Determine the [x, y] coordinate at the center of the cell enclosing the given text.  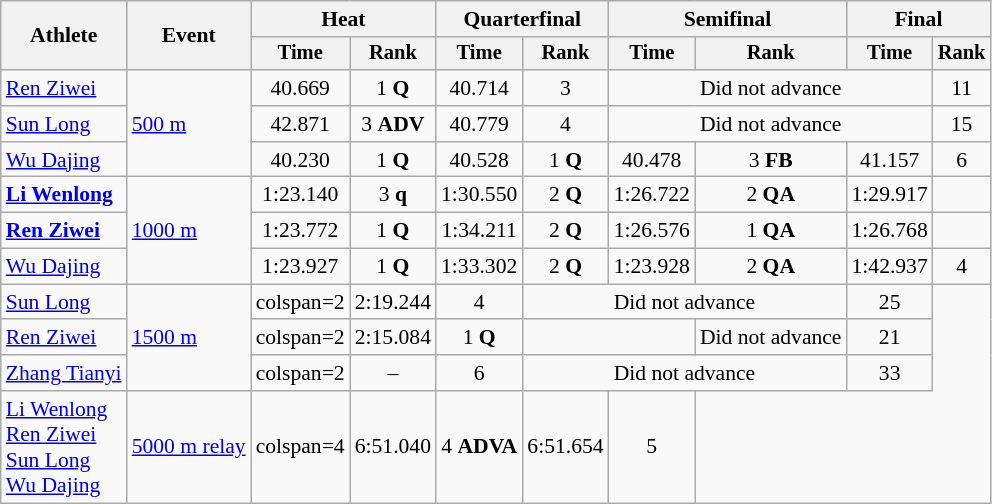
500 m [189, 124]
33 [889, 373]
1:23.928 [652, 267]
5000 m relay [189, 447]
42.871 [300, 124]
5 [652, 447]
25 [889, 302]
1:26.576 [652, 231]
1:23.772 [300, 231]
3 [565, 88]
2:15.084 [393, 338]
1:23.927 [300, 267]
40.714 [479, 88]
colspan=4 [300, 447]
1:26.768 [889, 231]
40.478 [652, 160]
1000 m [189, 230]
1:26.722 [652, 195]
2:19.244 [393, 302]
40.669 [300, 88]
15 [962, 124]
1 QA [771, 231]
11 [962, 88]
Heat [344, 19]
41.157 [889, 160]
40.230 [300, 160]
4 ADVA [479, 447]
1:42.937 [889, 267]
Semifinal [728, 19]
3 q [393, 195]
3 ADV [393, 124]
Quarterfinal [522, 19]
40.779 [479, 124]
3 FB [771, 160]
Final [918, 19]
1:23.140 [300, 195]
Li Wenlong [64, 195]
1:30.550 [479, 195]
Athlete [64, 36]
1:29.917 [889, 195]
6:51.040 [393, 447]
40.528 [479, 160]
Event [189, 36]
6:51.654 [565, 447]
1500 m [189, 338]
1:34.211 [479, 231]
1:33.302 [479, 267]
Li WenlongRen ZiweiSun LongWu Dajing [64, 447]
Zhang Tianyi [64, 373]
21 [889, 338]
– [393, 373]
